Locate the cell with the specified text and output its [x, y] center coordinate. 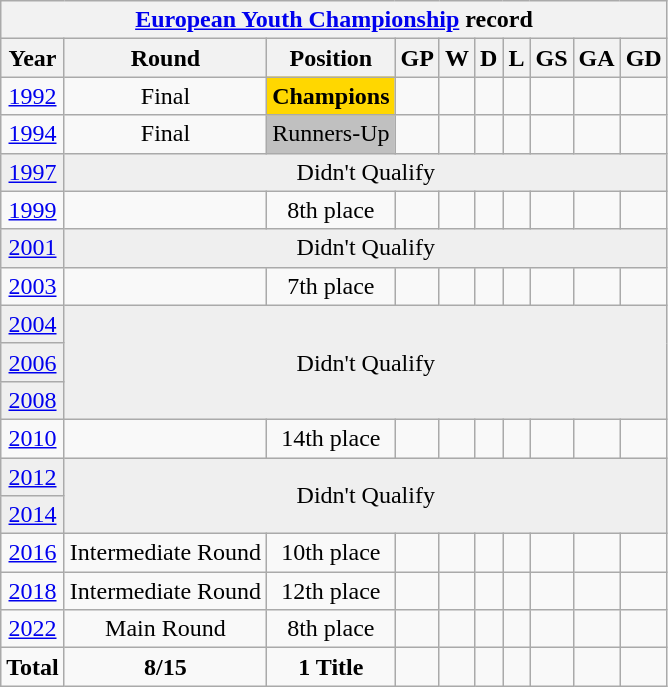
Main Round [165, 629]
14th place [331, 438]
Champions [331, 96]
1 Title [331, 667]
Total [33, 667]
Round [165, 58]
2016 [33, 553]
1992 [33, 96]
European Youth Championship record [334, 20]
2006 [33, 362]
2012 [33, 477]
GA [596, 58]
2003 [33, 286]
GS [552, 58]
2014 [33, 515]
GD [644, 58]
Position [331, 58]
2010 [33, 438]
1994 [33, 134]
12th place [331, 591]
L [516, 58]
8/15 [165, 667]
GP [417, 58]
2001 [33, 248]
1999 [33, 210]
2004 [33, 324]
W [456, 58]
1997 [33, 172]
2018 [33, 591]
Year [33, 58]
2008 [33, 400]
7th place [331, 286]
D [489, 58]
Runners-Up [331, 134]
10th place [331, 553]
2022 [33, 629]
